Output the (x, y) coordinate of the center of the cell containing the given text.  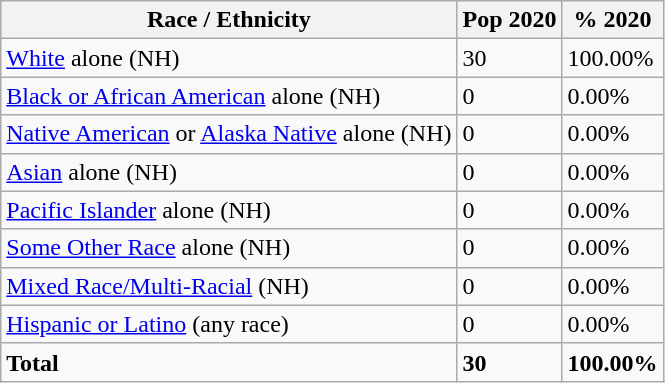
Native American or Alaska Native alone (NH) (229, 134)
Race / Ethnicity (229, 20)
Black or African American alone (NH) (229, 96)
Some Other Race alone (NH) (229, 248)
Pop 2020 (510, 20)
Hispanic or Latino (any race) (229, 324)
% 2020 (612, 20)
Mixed Race/Multi-Racial (NH) (229, 286)
Asian alone (NH) (229, 172)
Total (229, 362)
Pacific Islander alone (NH) (229, 210)
White alone (NH) (229, 58)
